Scan for the cell matching the given text and deliver its [x, y] coordinate at center. 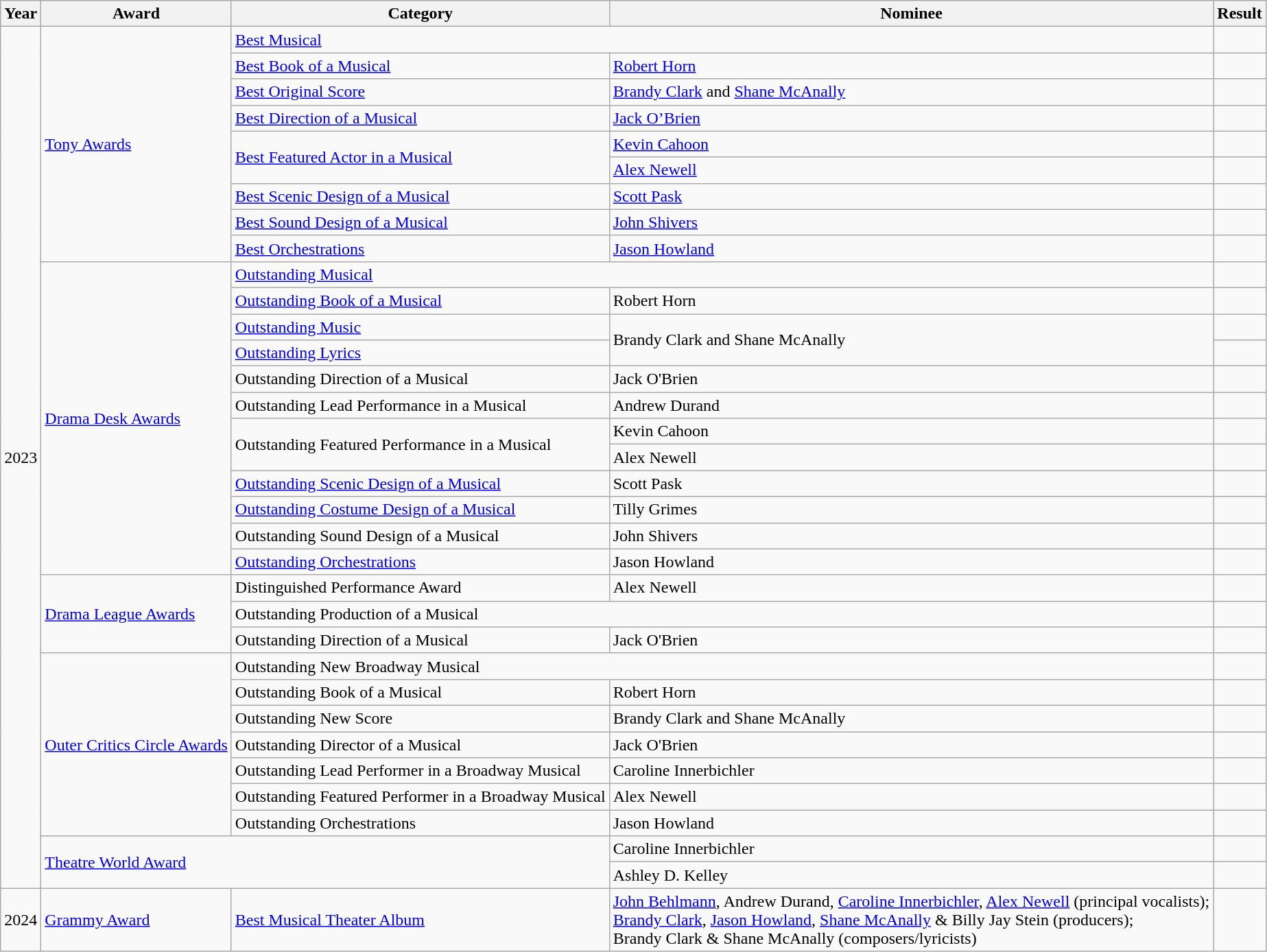
Category [420, 14]
Outstanding Lyrics [420, 353]
Outstanding Featured Performance in a Musical [420, 444]
Best Musical [722, 40]
Year [21, 14]
Best Musical Theater Album [420, 920]
Outstanding Costume Design of a Musical [420, 510]
Theatre World Award [325, 862]
Outstanding New Score [420, 718]
Best Featured Actor in a Musical [420, 157]
Ashley D. Kelley [911, 875]
Result [1240, 14]
Best Sound Design of a Musical [420, 222]
Outstanding Featured Performer in a Broadway Musical [420, 797]
Best Original Score [420, 92]
Tilly Grimes [911, 510]
Outer Critics Circle Awards [136, 744]
Drama League Awards [136, 614]
Jack O’Brien [911, 118]
Award [136, 14]
Distinguished Performance Award [420, 588]
Tony Awards [136, 144]
Outstanding New Broadway Musical [722, 666]
Outstanding Musical [722, 274]
Best Orchestrations [420, 248]
Best Book of a Musical [420, 66]
Outstanding Director of a Musical [420, 744]
Drama Desk Awards [136, 418]
Outstanding Production of a Musical [722, 614]
Outstanding Lead Performer in a Broadway Musical [420, 771]
Outstanding Music [420, 327]
2023 [21, 457]
Best Direction of a Musical [420, 118]
Outstanding Scenic Design of a Musical [420, 484]
Andrew Durand [911, 405]
Best Scenic Design of a Musical [420, 196]
Nominee [911, 14]
Outstanding Lead Performance in a Musical [420, 405]
Grammy Award [136, 920]
Outstanding Sound Design of a Musical [420, 536]
2024 [21, 920]
